Capture the cell that displays the provided text and extract its (x, y) central coordinate. 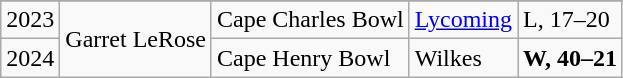
W, 40–21 (570, 58)
Wilkes (463, 58)
2024 (30, 58)
Lycoming (463, 20)
2023 (30, 20)
Cape Henry Bowl (310, 58)
L, 17–20 (570, 20)
Garret LeRose (136, 39)
Cape Charles Bowl (310, 20)
